Find where the given text appears and provide that cell's center as [x, y] coordinate. 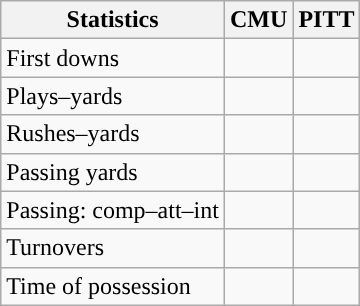
Statistics [113, 20]
CMU [258, 20]
Passing yards [113, 172]
First downs [113, 58]
Plays–yards [113, 96]
PITT [326, 20]
Time of possession [113, 286]
Rushes–yards [113, 134]
Passing: comp–att–int [113, 210]
Turnovers [113, 248]
